Locate the cell with the specified text and output its [X, Y] center coordinate. 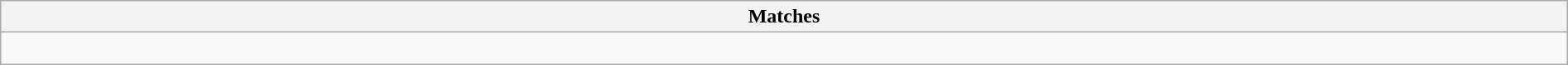
Matches [784, 17]
